Detect which cell encompasses the target text, then output its (X, Y) center coordinate. 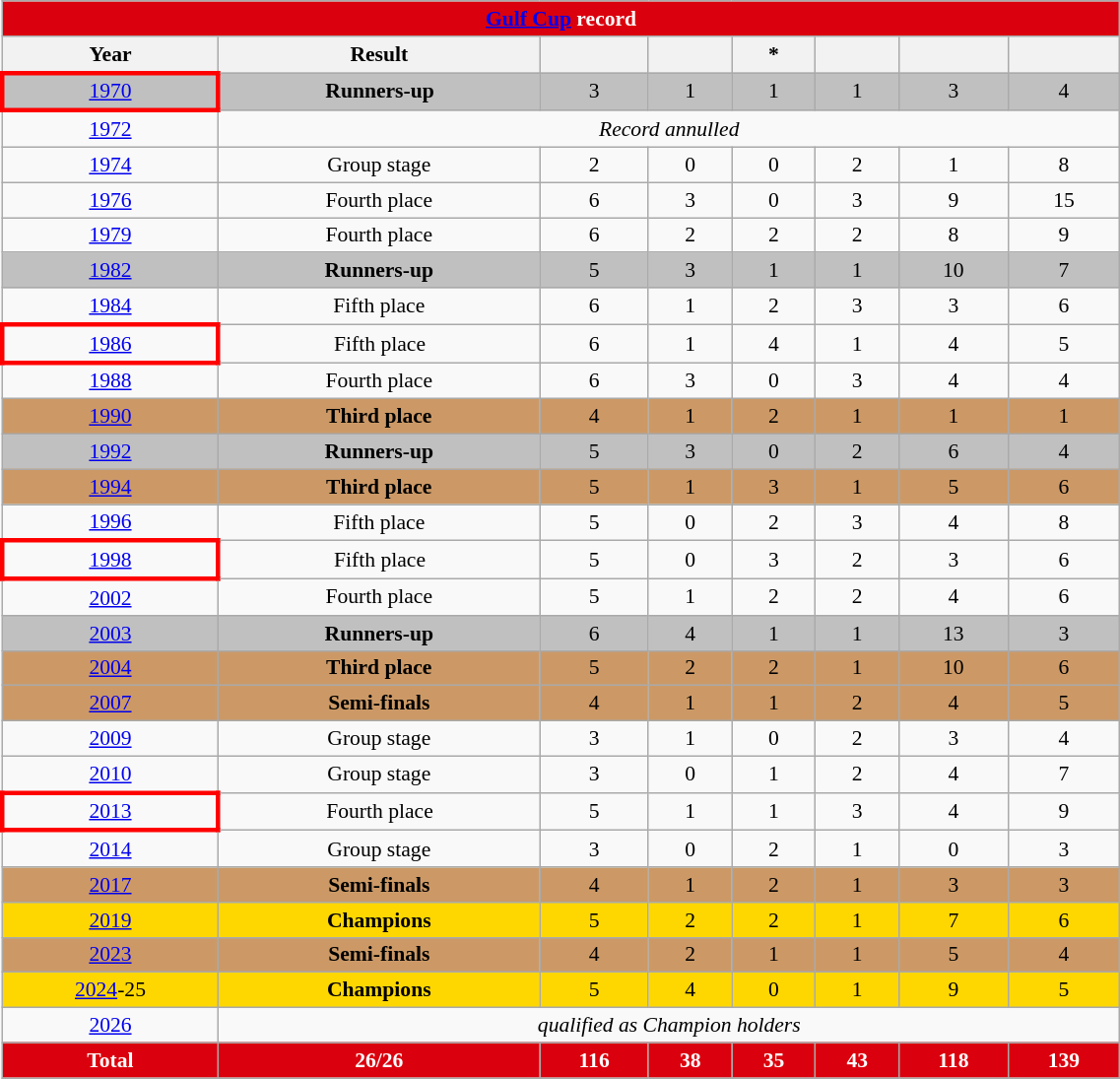
1988 (110, 380)
2019 (110, 920)
qualified as Champion holders (670, 1026)
139 (1064, 1060)
26/26 (379, 1060)
43 (857, 1060)
2010 (110, 775)
116 (594, 1060)
2009 (110, 739)
1984 (110, 305)
1974 (110, 166)
1990 (110, 417)
2007 (110, 704)
1976 (110, 200)
Total (110, 1060)
2023 (110, 955)
Gulf Cup record (561, 19)
1979 (110, 236)
2024-25 (110, 990)
13 (954, 634)
1970 (110, 93)
1998 (110, 560)
1992 (110, 452)
Year (110, 55)
1996 (110, 522)
35 (774, 1060)
1972 (110, 130)
* (774, 55)
2003 (110, 634)
Record annulled (670, 130)
15 (1064, 200)
2014 (110, 849)
1994 (110, 487)
2004 (110, 668)
2013 (110, 812)
Result (379, 55)
2026 (110, 1026)
2002 (110, 597)
1982 (110, 271)
1986 (110, 343)
2017 (110, 885)
38 (690, 1060)
118 (954, 1060)
